Capture the cell that displays the provided text and extract its [x, y] central coordinate. 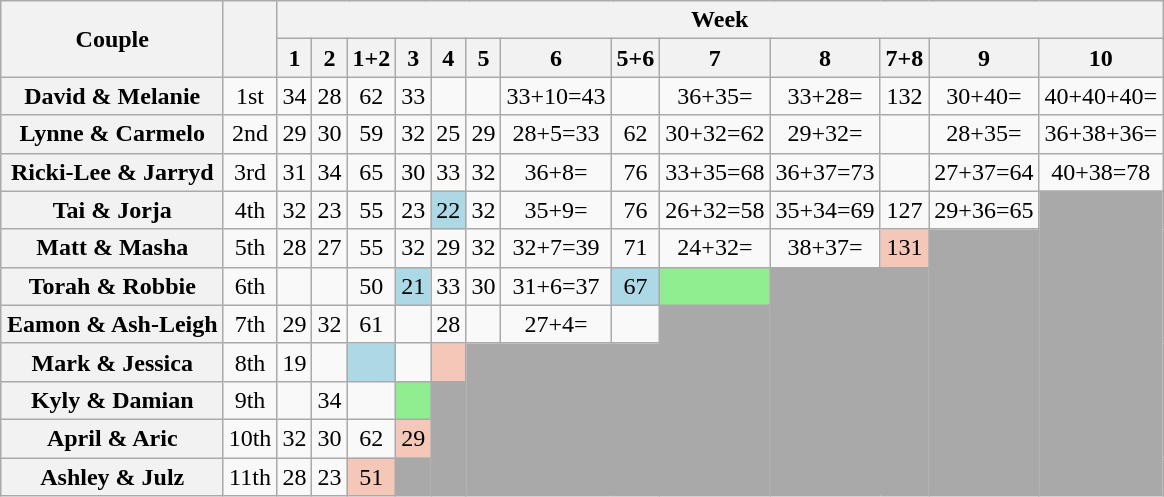
Kyly & Damian [112, 400]
32+7=39 [556, 248]
67 [636, 286]
Eamon & Ash-Leigh [112, 324]
4 [448, 58]
61 [372, 324]
36+8= [556, 172]
9th [250, 400]
6 [556, 58]
9 [984, 58]
1 [294, 58]
30+40= [984, 96]
Tai & Jorja [112, 210]
24+32= [715, 248]
11th [250, 477]
Ashley & Julz [112, 477]
38+37= [825, 248]
2nd [250, 134]
8th [250, 362]
29+32= [825, 134]
10 [1101, 58]
28+35= [984, 134]
29+36=65 [984, 210]
27+4= [556, 324]
6th [250, 286]
35+34=69 [825, 210]
36+38+36= [1101, 134]
April & Aric [112, 438]
36+35= [715, 96]
26+32=58 [715, 210]
31+6=37 [556, 286]
Lynne & Carmelo [112, 134]
50 [372, 286]
33+10=43 [556, 96]
40+40+40= [1101, 96]
7+8 [904, 58]
35+9= [556, 210]
3 [414, 58]
28+5=33 [556, 134]
5+6 [636, 58]
51 [372, 477]
33+35=68 [715, 172]
Matt & Masha [112, 248]
1st [250, 96]
132 [904, 96]
10th [250, 438]
1+2 [372, 58]
2 [330, 58]
59 [372, 134]
127 [904, 210]
25 [448, 134]
Ricki-Lee & Jarryd [112, 172]
7 [715, 58]
131 [904, 248]
27 [330, 248]
31 [294, 172]
71 [636, 248]
Week [720, 20]
David & Melanie [112, 96]
27+37=64 [984, 172]
65 [372, 172]
4th [250, 210]
33+28= [825, 96]
Mark & Jessica [112, 362]
40+38=78 [1101, 172]
19 [294, 362]
3rd [250, 172]
21 [414, 286]
5 [484, 58]
7th [250, 324]
Couple [112, 39]
Torah & Robbie [112, 286]
22 [448, 210]
30+32=62 [715, 134]
8 [825, 58]
36+37=73 [825, 172]
5th [250, 248]
